Locate the cell with the specified text and output its [X, Y] center coordinate. 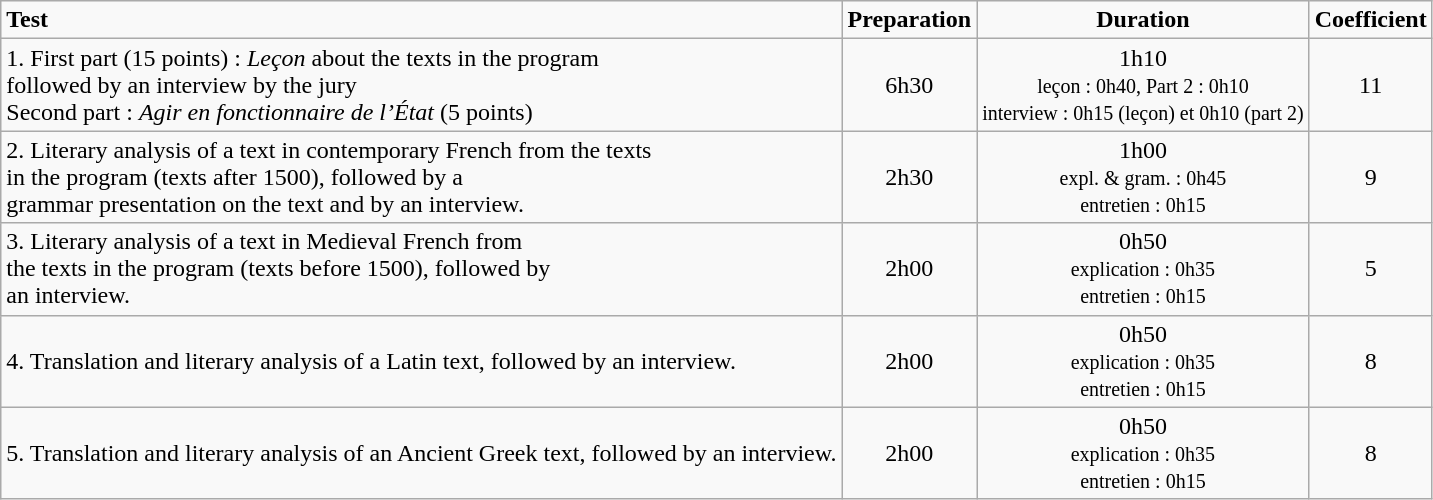
4. Translation and literary analysis of a Latin text, followed by an interview. [422, 361]
Coefficient [1370, 20]
6h30 [910, 85]
1h10leçon : 0h40, Part 2 : 0h10interview : 0h15 (leçon) et 0h10 (part 2) [1144, 85]
9 [1370, 177]
3. Literary analysis of a text in Medieval French fromthe texts in the program (texts before 1500), followed byan interview. [422, 269]
Test [422, 20]
11 [1370, 85]
5. Translation and literary analysis of an Ancient Greek text, followed by an interview. [422, 453]
5 [1370, 269]
Preparation [910, 20]
Duration [1144, 20]
1h00expl. & gram. : 0h45entretien : 0h15 [1144, 177]
2h30 [910, 177]
